Locate the cell with the specified text and output its [x, y] center coordinate. 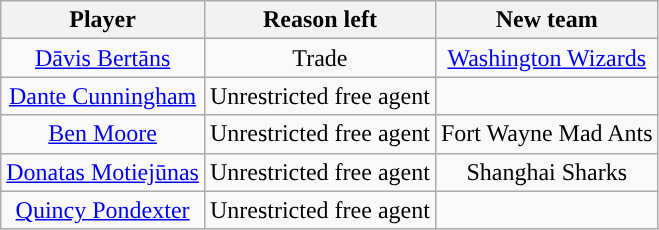
Quincy Pondexter [103, 210]
Dante Cunningham [103, 96]
Trade [320, 58]
Shanghai Sharks [546, 172]
Fort Wayne Mad Ants [546, 134]
Player [103, 20]
Dāvis Bertāns [103, 58]
Reason left [320, 20]
Ben Moore [103, 134]
Washington Wizards [546, 58]
New team [546, 20]
Donatas Motiejūnas [103, 172]
